Search for the cell housing the specified text and yield its (x, y) center coordinate. 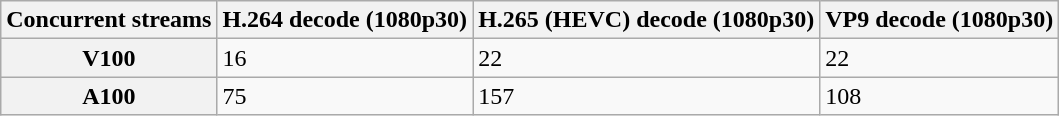
16 (345, 58)
75 (345, 96)
V100 (109, 58)
157 (646, 96)
H.265 (HEVC) decode (1080p30) (646, 20)
VP9 decode (1080p30) (940, 20)
108 (940, 96)
Concurrent streams (109, 20)
H.264 decode (1080p30) (345, 20)
A100 (109, 96)
